Locate the cell with the specified text and output its (x, y) center coordinate. 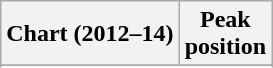
Peakposition (225, 34)
Chart (2012–14) (90, 34)
